Extract the [X, Y] coordinate from the center of the cell holding the provided text.  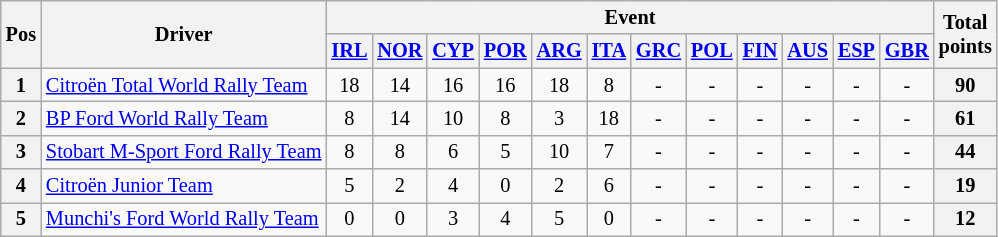
GBR [907, 51]
ESP [856, 51]
Pos [21, 34]
CYP [453, 51]
ITA [609, 51]
19 [966, 186]
AUS [807, 51]
Citroën Junior Team [184, 186]
Event [630, 17]
1 [21, 85]
Stobart M-Sport Ford Rally Team [184, 152]
7 [609, 152]
GRC [658, 51]
FIN [760, 51]
BP Ford World Rally Team [184, 118]
IRL [349, 51]
ARG [560, 51]
12 [966, 219]
Driver [184, 34]
Munchi's Ford World Rally Team [184, 219]
44 [966, 152]
POR [506, 51]
90 [966, 85]
61 [966, 118]
POL [712, 51]
Totalpoints [966, 34]
NOR [400, 51]
Citroën Total World Rally Team [184, 85]
